Search for the cell housing the specified text and yield its (x, y) center coordinate. 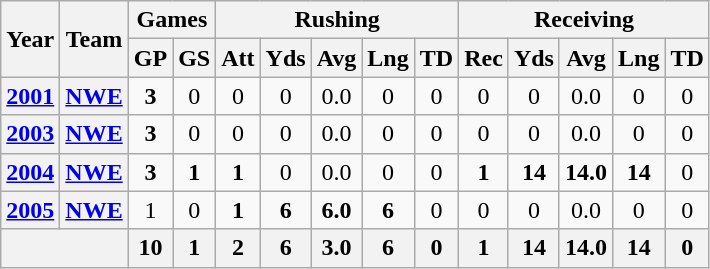
Games (172, 20)
Receiving (584, 20)
Team (94, 39)
2005 (30, 210)
GS (194, 58)
2004 (30, 172)
Att (238, 58)
Rec (484, 58)
GP (150, 58)
2001 (30, 96)
3.0 (336, 248)
Year (30, 39)
6.0 (336, 210)
2003 (30, 134)
10 (150, 248)
2 (238, 248)
Rushing (338, 20)
